Locate the cell with the specified text and output its [X, Y] center coordinate. 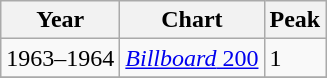
Peak [295, 20]
Year [60, 20]
Billboard 200 [192, 58]
Chart [192, 20]
1 [295, 58]
1963–1964 [60, 58]
